Return the [X, Y] coordinate for the center point of the cell that contains the specified text.  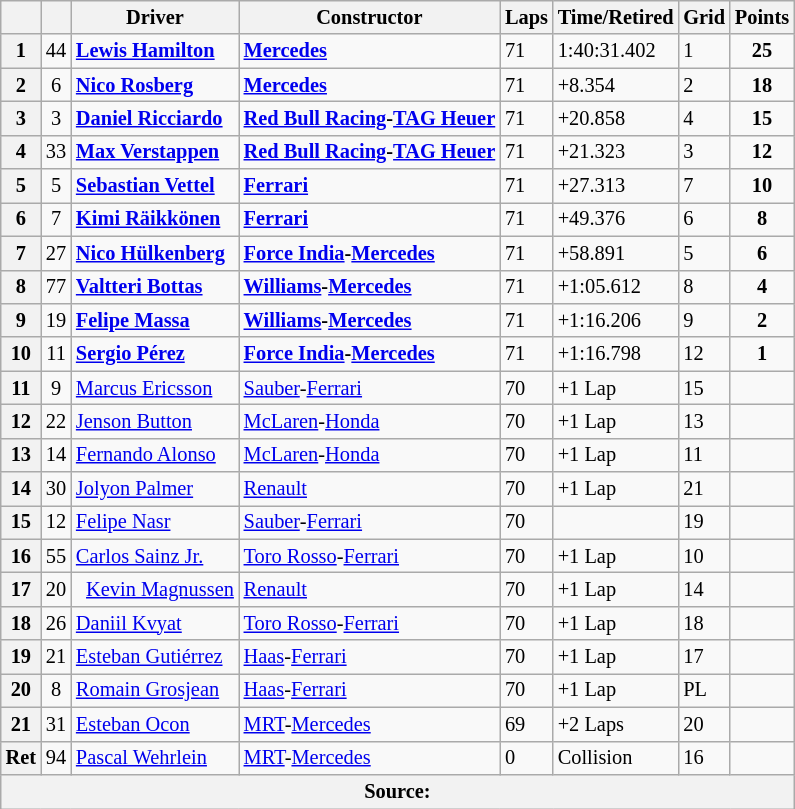
Romain Grosjean [155, 690]
Kimi Räikkönen [155, 219]
27 [56, 253]
Constructor [370, 17]
30 [56, 489]
Carlos Sainz Jr. [155, 556]
+1:16.798 [616, 354]
Marcus Ericsson [155, 388]
94 [56, 758]
31 [56, 724]
Points [762, 17]
Valtteri Bottas [155, 287]
Time/Retired [616, 17]
Collision [616, 758]
Fernando Alonso [155, 455]
Pascal Wehrlein [155, 758]
Nico Hülkenberg [155, 253]
+49.376 [616, 219]
Esteban Ocon [155, 724]
Sebastian Vettel [155, 186]
+1:05.612 [616, 287]
25 [762, 51]
+8.354 [616, 85]
+2 Laps [616, 724]
+20.858 [616, 118]
Jenson Button [155, 421]
Lewis Hamilton [155, 51]
Jolyon Palmer [155, 489]
Source: [398, 791]
33 [56, 152]
Felipe Massa [155, 320]
26 [56, 623]
Laps [526, 17]
1:40:31.402 [616, 51]
Nico Rosberg [155, 85]
Daniel Ricciardo [155, 118]
+58.891 [616, 253]
22 [56, 421]
44 [56, 51]
+1:16.206 [616, 320]
+21.323 [616, 152]
77 [56, 287]
Grid [704, 17]
Esteban Gutiérrez [155, 657]
PL [704, 690]
Kevin Magnussen [155, 589]
55 [56, 556]
Max Verstappen [155, 152]
+27.313 [616, 186]
0 [526, 758]
Driver [155, 17]
Ret [21, 758]
Sergio Pérez [155, 354]
69 [526, 724]
Daniil Kvyat [155, 623]
Felipe Nasr [155, 522]
